Search for the cell housing the specified text and yield its (X, Y) center coordinate. 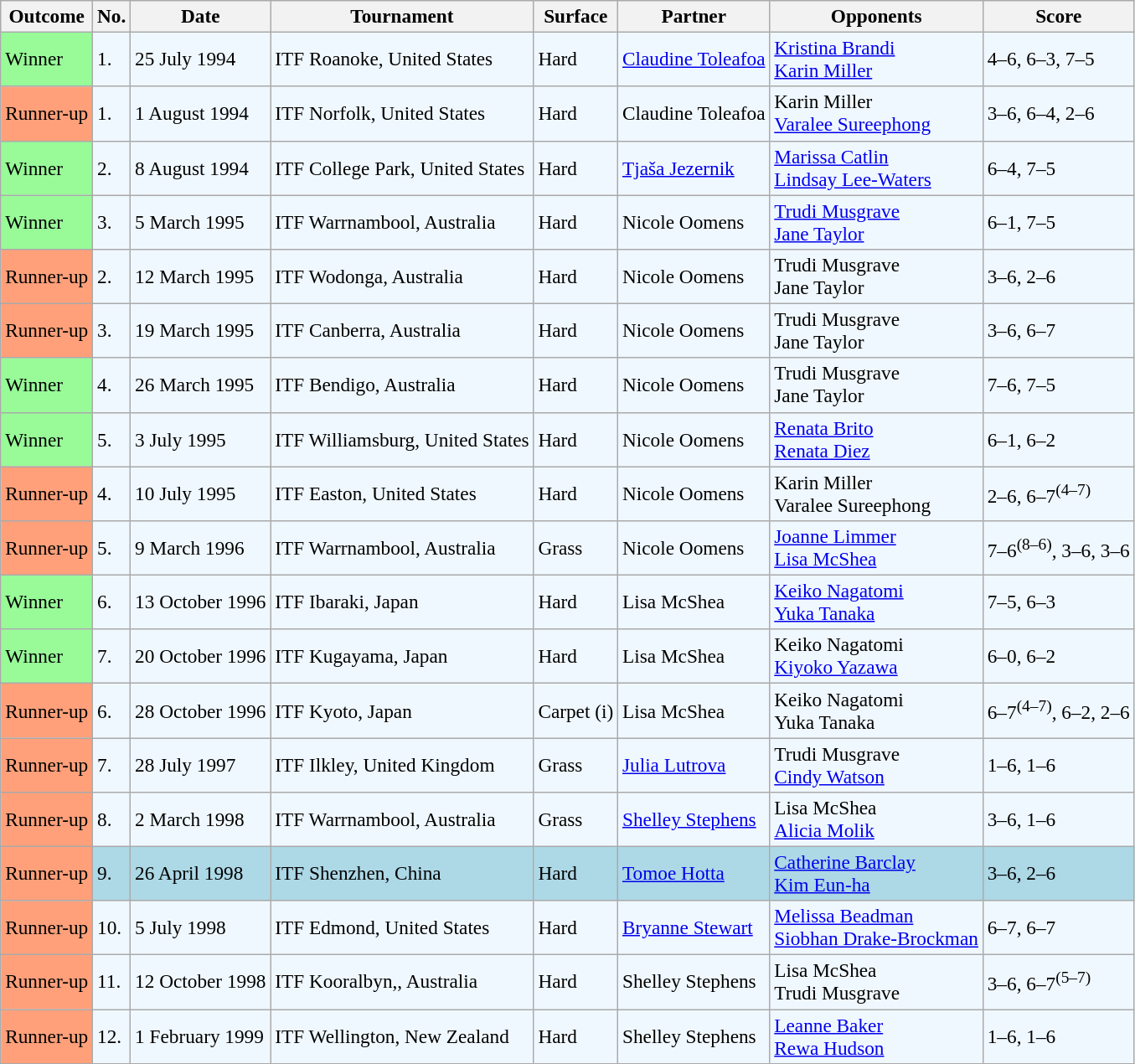
Tomoe Hotta (694, 873)
Tournament (402, 16)
7–5, 6–3 (1059, 602)
8. (112, 819)
6–7(4–7), 6–2, 2–6 (1059, 710)
ITF Canberra, Australia (402, 330)
26 April 1998 (201, 873)
Date (201, 16)
12 March 1995 (201, 276)
1 August 1994 (201, 114)
Partner (694, 16)
Outcome (47, 16)
ITF Easton, United States (402, 493)
9. (112, 873)
Melissa Beadman Siobhan Drake-Brockman (876, 928)
26 March 1995 (201, 385)
Julia Lutrova (694, 764)
3–6, 6–4, 2–6 (1059, 114)
Marissa Catlin Lindsay Lee-Waters (876, 168)
8 August 1994 (201, 168)
1 February 1999 (201, 1036)
ITF Ibaraki, Japan (402, 602)
5 July 1998 (201, 928)
12. (112, 1036)
ITF Ilkley, United Kingdom (402, 764)
ITF Kyoto, Japan (402, 710)
10. (112, 928)
ITF Shenzhen, China (402, 873)
No. (112, 16)
3–6, 6–7 (1059, 330)
3 July 1995 (201, 439)
ITF Wodonga, Australia (402, 276)
28 October 1996 (201, 710)
6–0, 6–2 (1059, 657)
6–7, 6–7 (1059, 928)
25 July 1994 (201, 59)
10 July 1995 (201, 493)
28 July 1997 (201, 764)
ITF College Park, United States (402, 168)
12 October 1998 (201, 982)
ITF Roanoke, United States (402, 59)
Lisa McShea Alicia Molik (876, 819)
Joanne Limmer Lisa McShea (876, 548)
Tjaša Jezernik (694, 168)
11. (112, 982)
7–6, 7–5 (1059, 385)
Opponents (876, 16)
4–6, 6–3, 7–5 (1059, 59)
Trudi Musgrave Cindy Watson (876, 764)
Bryanne Stewart (694, 928)
Surface (576, 16)
13 October 1996 (201, 602)
Score (1059, 16)
6–1, 6–2 (1059, 439)
Leanne Baker Rewa Hudson (876, 1036)
ITF Norfolk, United States (402, 114)
3–6, 6–7(5–7) (1059, 982)
6–1, 7–5 (1059, 221)
19 March 1995 (201, 330)
9 March 1996 (201, 548)
ITF Bendigo, Australia (402, 385)
6–4, 7–5 (1059, 168)
Keiko Nagatomi Kiyoko Yazawa (876, 657)
5 March 1995 (201, 221)
Carpet (i) (576, 710)
Lisa McShea Trudi Musgrave (876, 982)
Catherine Barclay Kim Eun-ha (876, 873)
7–6(8–6), 3–6, 3–6 (1059, 548)
ITF Edmond, United States (402, 928)
Kristina Brandi Karin Miller (876, 59)
ITF Wellington, New Zealand (402, 1036)
20 October 1996 (201, 657)
3–6, 1–6 (1059, 819)
ITF Kugayama, Japan (402, 657)
ITF Kooralbyn,, Australia (402, 982)
2–6, 6–7(4–7) (1059, 493)
ITF Williamsburg, United States (402, 439)
Renata Brito Renata Diez (876, 439)
2 March 1998 (201, 819)
